Return the (X, Y) coordinate for the center point of the cell that contains the specified text.  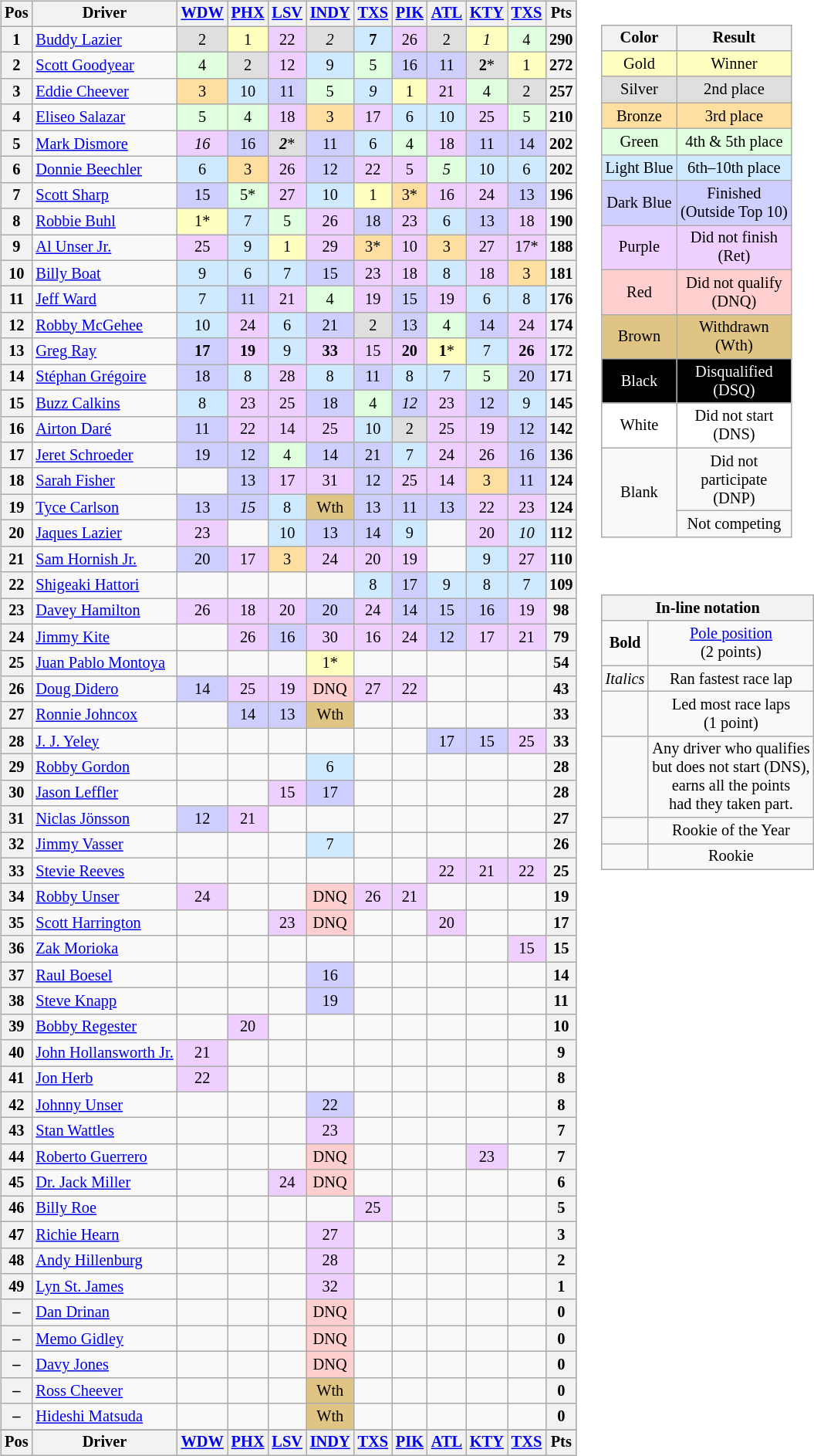
112 (561, 533)
Ross Cheever (104, 1390)
In-line notation (708, 608)
Billy Roe (104, 1209)
181 (561, 273)
Eliseo Salazar (104, 117)
Finished(Outside Top 10) (734, 203)
Stéphan Grégoire (104, 378)
Jimmy Kite (104, 637)
Hideshi Matsuda (104, 1417)
174 (561, 326)
Stan Wattles (104, 1131)
145 (561, 403)
Stevie Reeves (104, 871)
190 (561, 222)
35 (16, 923)
45 (16, 1183)
Robby Gordon (104, 767)
Greg Ray (104, 351)
Brown (639, 337)
Richie Hearn (104, 1234)
Lyn St. James (104, 1287)
40 (16, 1053)
Jaques Lazier (104, 533)
Scott Goodyear (104, 66)
Robby Unser (104, 897)
Jeret Schroeder (104, 455)
Did not start(DNS) (734, 425)
38 (16, 1001)
196 (561, 195)
Bobby Regester (104, 1027)
Did not finish(Ret) (734, 248)
Purple (639, 248)
Zak Morioka (104, 949)
79 (561, 637)
Davy Jones (104, 1365)
Color (639, 38)
210 (561, 117)
Dr. Jack Miller (104, 1183)
Jon Herb (104, 1079)
Juan Pablo Montoya (104, 663)
Dark Blue (639, 203)
Roberto Guerrero (104, 1157)
Scott Harrington (104, 923)
136 (561, 455)
Sam Hornish Jr. (104, 559)
Any driver who qualifiesbut does not start (DNS),earns all the pointshad they taken part. (731, 777)
5* (248, 195)
54 (561, 663)
172 (561, 351)
Ran fastest race lap (731, 679)
Steve Knapp (104, 1001)
John Hollansworth Jr. (104, 1053)
37 (16, 975)
171 (561, 378)
Jimmy Vasser (104, 845)
Andy Hillenburg (104, 1261)
Tyce Carlson (104, 507)
109 (561, 585)
2nd place (734, 90)
6th–10th place (734, 168)
Light Blue (639, 168)
36 (16, 949)
98 (561, 611)
110 (561, 559)
Rookie (731, 857)
Black (639, 381)
Memo Gidley (104, 1339)
272 (561, 66)
Withdrawn(Wth) (734, 337)
39 (16, 1027)
Blank (639, 493)
Rookie of the Year (731, 831)
Not competing (734, 524)
Pole position(2 points) (731, 643)
290 (561, 39)
Did notparticipate(DNP) (734, 479)
Green (639, 142)
Jeff Ward (104, 300)
Shigeaki Hattori (104, 585)
Mark Dismore (104, 144)
J. J. Yeley (104, 741)
Disqualified(DSQ) (734, 381)
46 (16, 1209)
Raul Boesel (104, 975)
Davey Hamilton (104, 611)
Silver (639, 90)
Winner (734, 64)
47 (16, 1234)
142 (561, 429)
Buzz Calkins (104, 403)
Red (639, 292)
White (639, 425)
Eddie Cheever (104, 92)
Did not qualify(DNQ) (734, 292)
41 (16, 1079)
Doug Didero (104, 689)
4th & 5th place (734, 142)
34 (16, 897)
Robbie Buhl (104, 222)
Niclas Jönsson (104, 819)
Ronnie Johncox (104, 715)
Al Unser Jr. (104, 248)
Billy Boat (104, 273)
Result (734, 38)
188 (561, 248)
Sarah Fisher (104, 481)
Gold (639, 64)
48 (16, 1261)
176 (561, 300)
Italics (625, 679)
Bold (625, 643)
Led most race laps(1 point) (731, 714)
17* (526, 248)
44 (16, 1157)
Robby McGehee (104, 326)
Donnie Beechler (104, 170)
42 (16, 1105)
49 (16, 1287)
257 (561, 92)
Buddy Lazier (104, 39)
3rd place (734, 116)
Johnny Unser (104, 1105)
Jason Leffler (104, 793)
Airton Daré (104, 429)
Dan Drinan (104, 1312)
Scott Sharp (104, 195)
Bronze (639, 116)
